Extract the (X, Y) coordinate from the center of the cell holding the provided text.  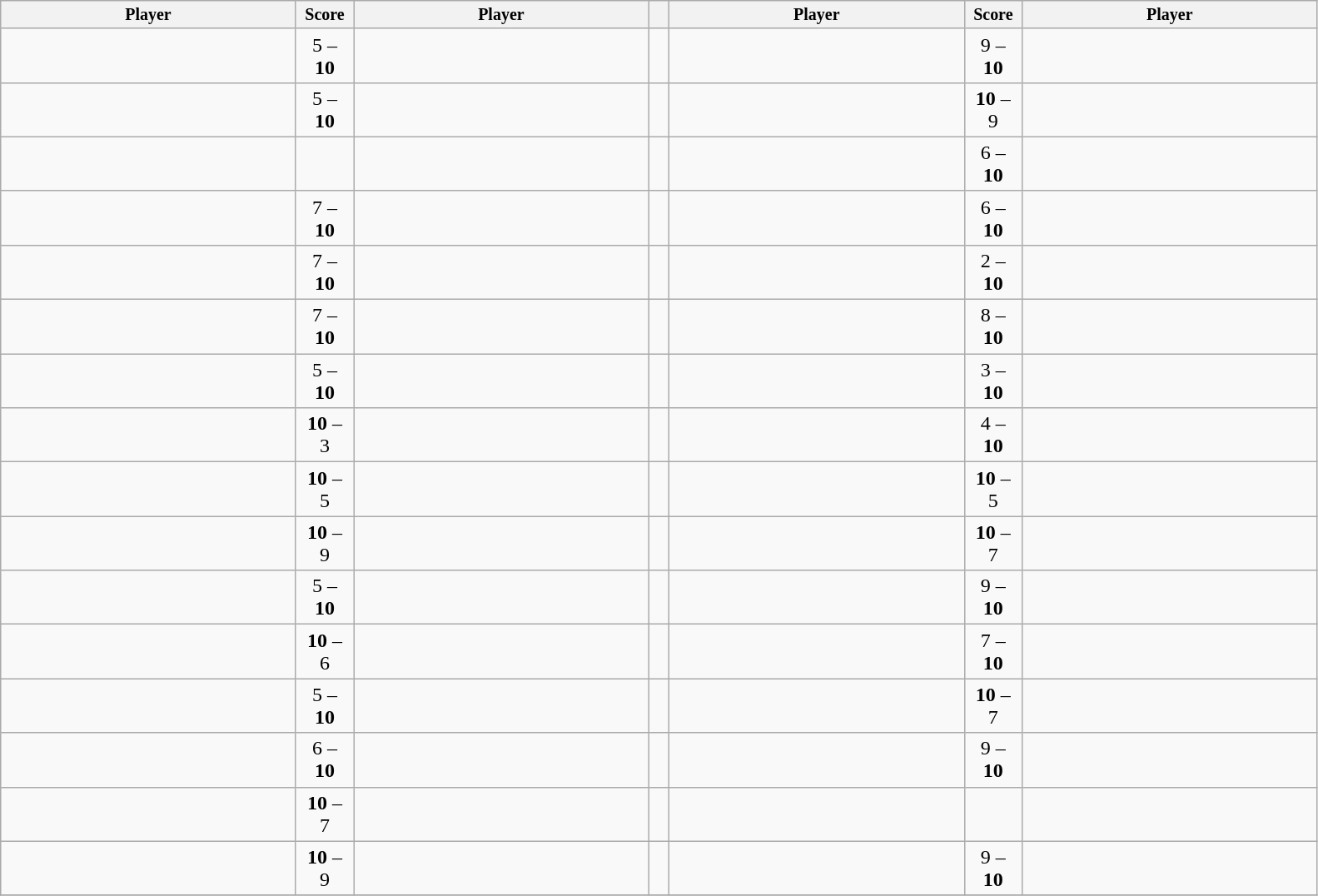
10 – 3 (325, 435)
4 – 10 (992, 435)
2 – 10 (992, 271)
3 – 10 (992, 381)
8 – 10 (992, 326)
10 – 6 (325, 651)
